Return (x, y) of the center of cell containing provided text 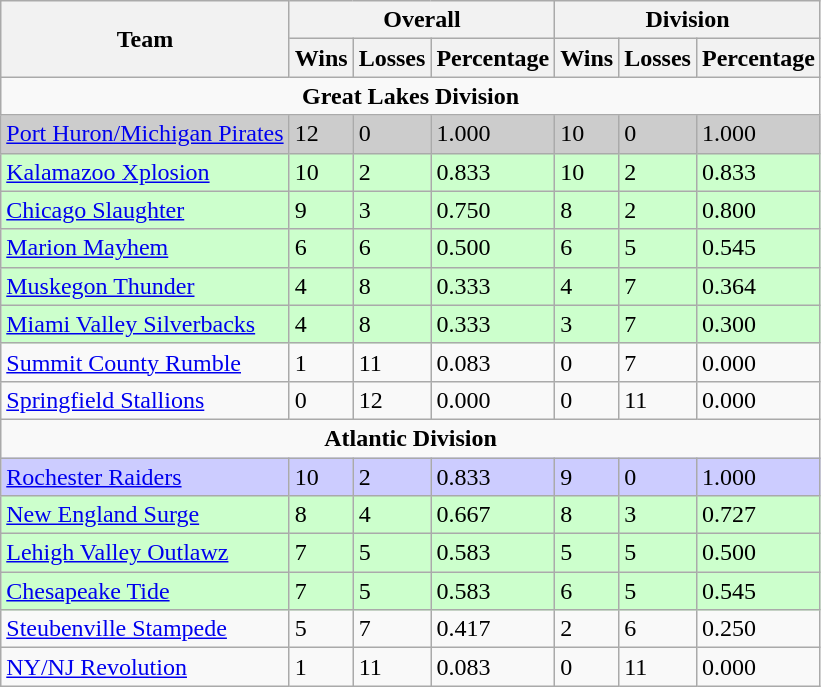
NY/NJ Revolution (145, 667)
Kalamazoo Xplosion (145, 172)
Port Huron/Michigan Pirates (145, 134)
Muskegon Thunder (145, 286)
Overall (422, 20)
Great Lakes Division (411, 96)
0.364 (758, 286)
0.800 (758, 210)
Springfield Stallions (145, 400)
Chesapeake Tide (145, 591)
Atlantic Division (411, 438)
Rochester Raiders (145, 477)
Marion Mayhem (145, 248)
Lehigh Valley Outlawz (145, 553)
0.417 (493, 629)
Miami Valley Silverbacks (145, 324)
Steubenville Stampede (145, 629)
Division (688, 20)
Team (145, 39)
0.300 (758, 324)
0.750 (493, 210)
0.667 (493, 515)
Chicago Slaughter (145, 210)
0.727 (758, 515)
0.250 (758, 629)
New England Surge (145, 515)
Summit County Rumble (145, 362)
